Extract the (X, Y) coordinate from the center of the cell holding the provided text.  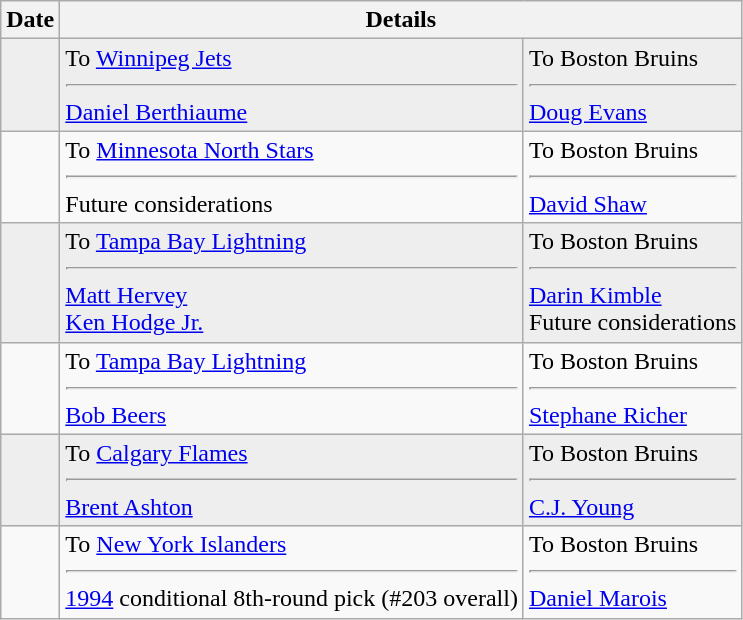
To Boston BruinsStephane Richer (632, 388)
Date (30, 20)
To Boston BruinsDoug Evans (632, 85)
To Winnipeg JetsDaniel Berthiaume (292, 85)
To Boston BruinsDarin KimbleFuture considerations (632, 282)
To Tampa Bay LightningMatt HerveyKen Hodge Jr. (292, 282)
To New York Islanders1994 conditional 8th-round pick (#203 overall) (292, 572)
To Tampa Bay LightningBob Beers (292, 388)
Details (401, 20)
To Boston BruinsDaniel Marois (632, 572)
To Minnesota North StarsFuture considerations (292, 177)
To Calgary FlamesBrent Ashton (292, 480)
To Boston BruinsDavid Shaw (632, 177)
To Boston BruinsC.J. Young (632, 480)
